Scan for the cell matching the given text and deliver its (X, Y) coordinate at center. 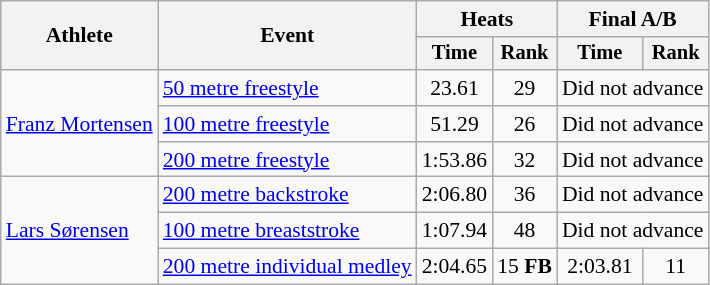
32 (524, 160)
Lars Sørensen (80, 230)
2:04.65 (454, 267)
Athlete (80, 36)
29 (524, 88)
100 metre freestyle (288, 124)
200 metre freestyle (288, 160)
1:53.86 (454, 160)
51.29 (454, 124)
2:06.80 (454, 195)
11 (676, 267)
2:03.81 (600, 267)
50 metre freestyle (288, 88)
100 metre breaststroke (288, 231)
23.61 (454, 88)
200 metre individual medley (288, 267)
15 FB (524, 267)
200 metre backstroke (288, 195)
36 (524, 195)
Franz Mortensen (80, 124)
Event (288, 36)
1:07.94 (454, 231)
48 (524, 231)
Heats (487, 19)
26 (524, 124)
Final A/B (633, 19)
